From the cell containing the given text, extract its center point as (x, y) coordinate. 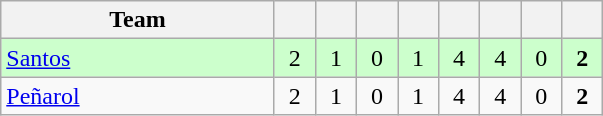
Team (138, 20)
Peñarol (138, 96)
Santos (138, 58)
